Return the (X, Y) coordinate for the center point of the cell that contains the specified text.  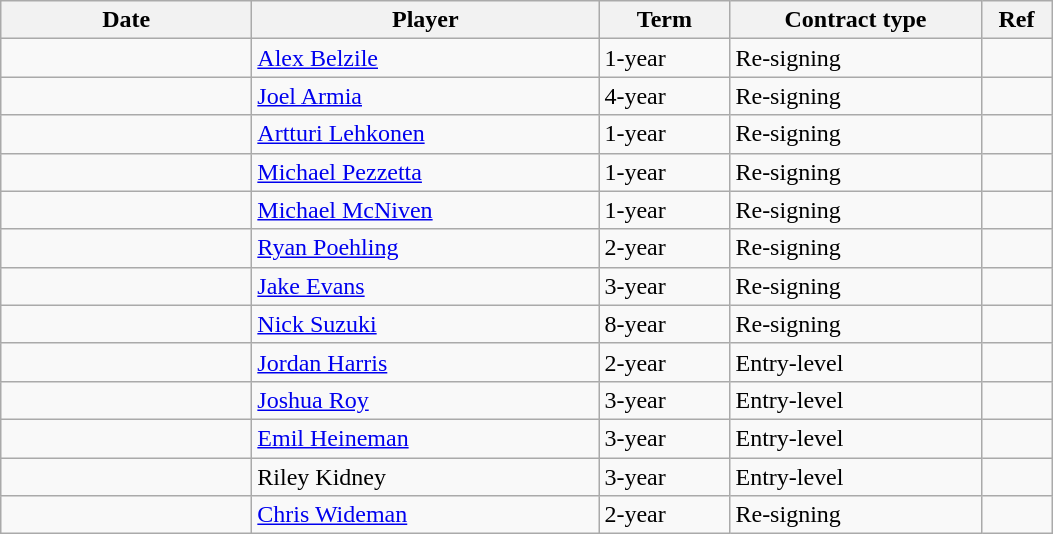
Emil Heineman (426, 438)
Ryan Poehling (426, 248)
4-year (664, 96)
Term (664, 20)
Jordan Harris (426, 362)
Artturi Lehkonen (426, 134)
Joel Armia (426, 96)
Contract type (856, 20)
Michael McNiven (426, 210)
Alex Belzile (426, 58)
Jake Evans (426, 286)
Michael Pezzetta (426, 172)
Date (126, 20)
Riley Kidney (426, 477)
Ref (1016, 20)
Chris Wideman (426, 515)
Nick Suzuki (426, 324)
Joshua Roy (426, 400)
Player (426, 20)
8-year (664, 324)
